Capture the cell that displays the provided text and extract its [x, y] central coordinate. 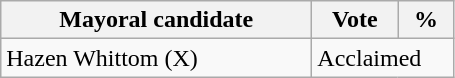
Acclaimed [383, 58]
% [426, 20]
Vote [355, 20]
Mayoral candidate [156, 20]
Hazen Whittom (X) [156, 58]
